Output the [X, Y] coordinate of the center of the cell containing the given text.  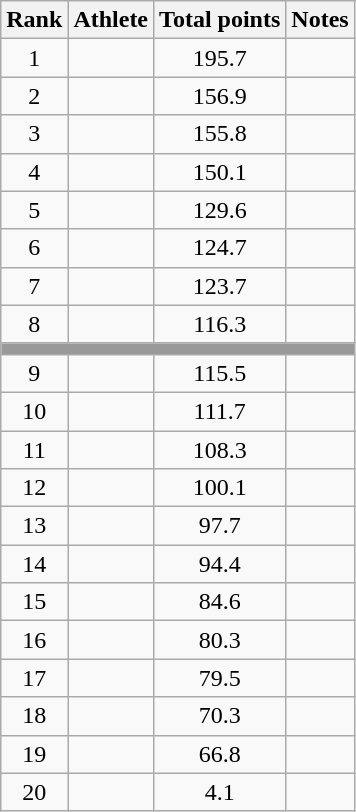
97.7 [220, 526]
4.1 [220, 792]
108.3 [220, 449]
9 [34, 373]
1 [34, 58]
66.8 [220, 754]
150.1 [220, 172]
8 [34, 324]
94.4 [220, 564]
195.7 [220, 58]
Total points [220, 20]
100.1 [220, 488]
7 [34, 286]
80.3 [220, 640]
Athlete [111, 20]
156.9 [220, 96]
84.6 [220, 602]
2 [34, 96]
10 [34, 411]
15 [34, 602]
6 [34, 248]
Rank [34, 20]
79.5 [220, 678]
19 [34, 754]
124.7 [220, 248]
18 [34, 716]
4 [34, 172]
116.3 [220, 324]
11 [34, 449]
70.3 [220, 716]
Notes [320, 20]
115.5 [220, 373]
5 [34, 210]
16 [34, 640]
3 [34, 134]
129.6 [220, 210]
155.8 [220, 134]
13 [34, 526]
12 [34, 488]
17 [34, 678]
123.7 [220, 286]
14 [34, 564]
20 [34, 792]
111.7 [220, 411]
